Locate the cell with the specified text and output its [X, Y] center coordinate. 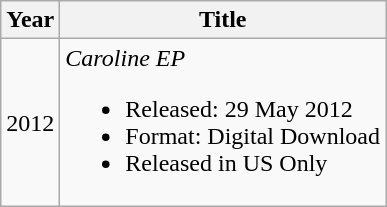
Title [223, 20]
Caroline EPReleased: 29 May 2012Format: Digital DownloadReleased in US Only [223, 122]
2012 [30, 122]
Year [30, 20]
